Detect which cell encompasses the target text, then output its [x, y] center coordinate. 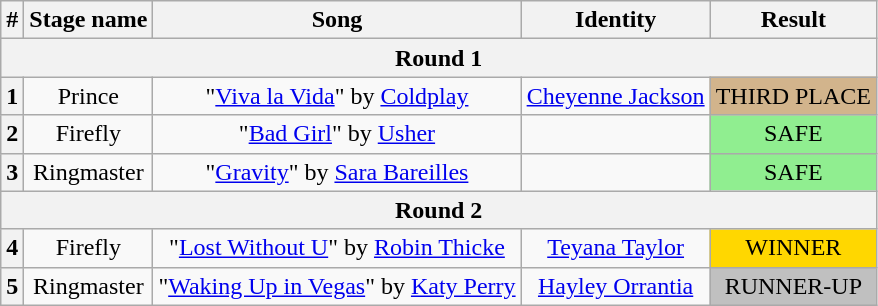
Cheyenne Jackson [616, 96]
1 [12, 96]
2 [12, 134]
"Bad Girl" by Usher [337, 134]
5 [12, 286]
"Viva la Vida" by Coldplay [337, 96]
Round 2 [439, 210]
Teyana Taylor [616, 248]
4 [12, 248]
Song [337, 20]
WINNER [793, 248]
THIRD PLACE [793, 96]
Hayley Orrantia [616, 286]
Prince [88, 96]
"Gravity" by Sara Bareilles [337, 172]
RUNNER-UP [793, 286]
"Waking Up in Vegas" by Katy Perry [337, 286]
Stage name [88, 20]
# [12, 20]
"Lost Without U" by Robin Thicke [337, 248]
Result [793, 20]
3 [12, 172]
Round 1 [439, 58]
Identity [616, 20]
